Output the [x, y] coordinate of the center of the cell containing the given text.  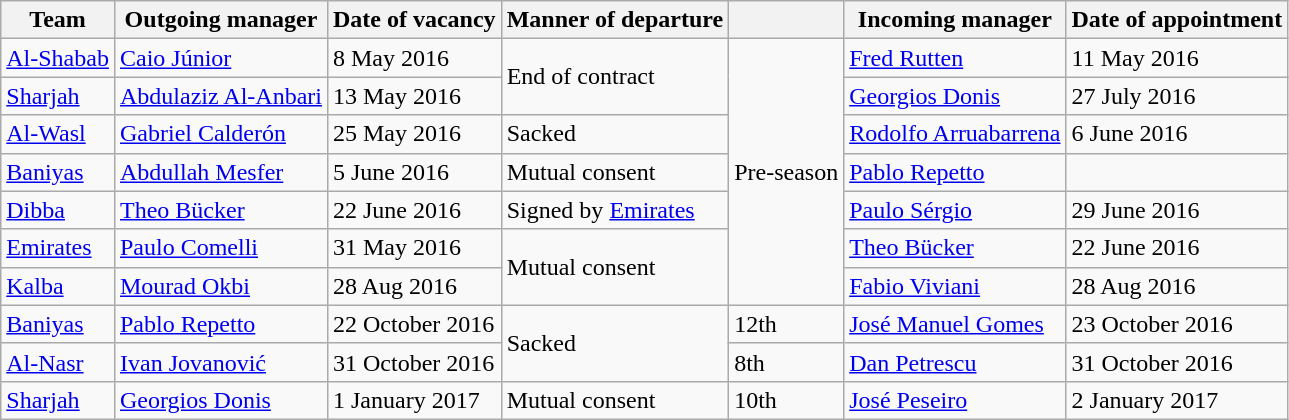
Rodolfo Arruabarrena [955, 134]
Incoming manager [955, 20]
23 October 2016 [1177, 324]
11 May 2016 [1177, 58]
Manner of departure [614, 20]
Al-Shabab [58, 58]
Abdullah Mesfer [220, 172]
Paulo Sérgio [955, 210]
Date of appointment [1177, 20]
6 June 2016 [1177, 134]
25 May 2016 [414, 134]
José Manuel Gomes [955, 324]
8th [786, 362]
Outgoing manager [220, 20]
2 January 2017 [1177, 400]
Dan Petrescu [955, 362]
Caio Júnior [220, 58]
12th [786, 324]
Fabio Viviani [955, 286]
Ivan Jovanović [220, 362]
Dibba [58, 210]
31 May 2016 [414, 248]
Kalba [58, 286]
José Peseiro [955, 400]
29 June 2016 [1177, 210]
5 June 2016 [414, 172]
Date of vacancy [414, 20]
Pre-season [786, 172]
Emirates [58, 248]
Signed by Emirates [614, 210]
13 May 2016 [414, 96]
End of contract [614, 77]
10th [786, 400]
Abdulaziz Al-Anbari [220, 96]
27 July 2016 [1177, 96]
8 May 2016 [414, 58]
Fred Rutten [955, 58]
Al-Wasl [58, 134]
1 January 2017 [414, 400]
Gabriel Calderón [220, 134]
Paulo Comelli [220, 248]
22 October 2016 [414, 324]
Al-Nasr [58, 362]
Mourad Okbi [220, 286]
Team [58, 20]
